Find where the given text appears and provide that cell's center as (X, Y) coordinate. 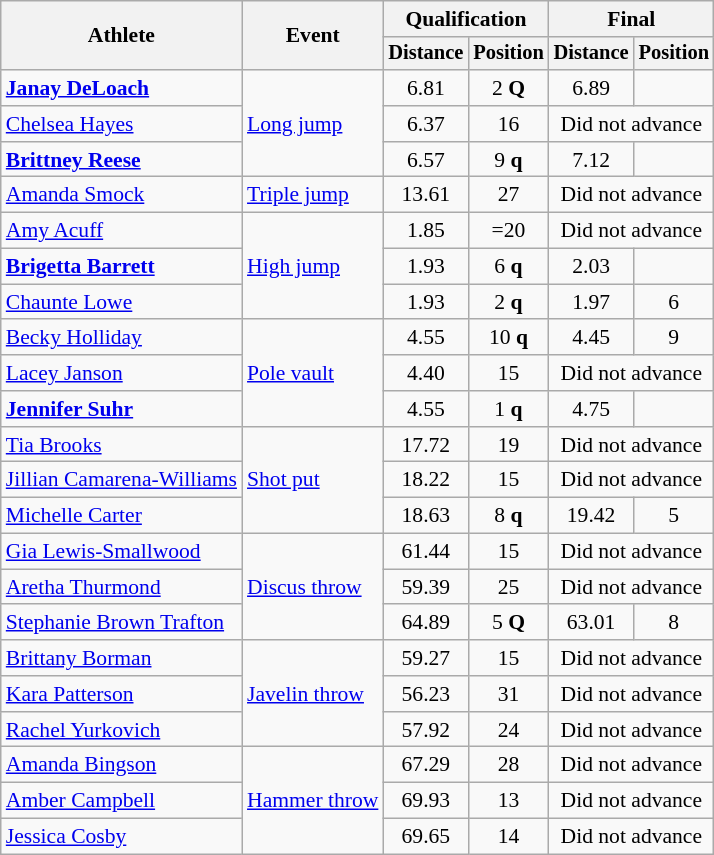
Amanda Bingson (122, 765)
Athlete (122, 36)
19.42 (592, 516)
Rachel Yurkovich (122, 730)
28 (508, 765)
8 (674, 623)
57.92 (426, 730)
9 q (508, 160)
Jessica Cosby (122, 837)
4.75 (592, 409)
5 Q (508, 623)
6.89 (592, 88)
Javelin throw (312, 694)
Event (312, 36)
Pole vault (312, 374)
Amber Campbell (122, 801)
6.81 (426, 88)
Kara Patterson (122, 694)
18.63 (426, 516)
Jillian Camarena-Williams (122, 480)
Final (632, 19)
5 (674, 516)
13.61 (426, 195)
Becky Holliday (122, 338)
4.40 (426, 373)
1.85 (426, 231)
1 q (508, 409)
6 (674, 302)
Brittany Borman (122, 658)
17.72 (426, 445)
61.44 (426, 552)
59.27 (426, 658)
27 (508, 195)
Jennifer Suhr (122, 409)
=20 (508, 231)
Amy Acuff (122, 231)
13 (508, 801)
6.57 (426, 160)
4.45 (592, 338)
9 (674, 338)
69.65 (426, 837)
31 (508, 694)
High jump (312, 266)
14 (508, 837)
Lacey Janson (122, 373)
24 (508, 730)
2 Q (508, 88)
59.39 (426, 587)
Triple jump (312, 195)
2 q (508, 302)
1.97 (592, 302)
19 (508, 445)
10 q (508, 338)
Hammer throw (312, 800)
Michelle Carter (122, 516)
Qualification (466, 19)
2.03 (592, 267)
Chaunte Lowe (122, 302)
Long jump (312, 124)
67.29 (426, 765)
Amanda Smock (122, 195)
8 q (508, 516)
Discus throw (312, 588)
6.37 (426, 124)
Chelsea Hayes (122, 124)
Brigetta Barrett (122, 267)
18.22 (426, 480)
6 q (508, 267)
56.23 (426, 694)
Stephanie Brown Trafton (122, 623)
69.93 (426, 801)
16 (508, 124)
Brittney Reese (122, 160)
64.89 (426, 623)
Janay DeLoach (122, 88)
Shot put (312, 480)
Aretha Thurmond (122, 587)
7.12 (592, 160)
63.01 (592, 623)
Gia Lewis-Smallwood (122, 552)
Tia Brooks (122, 445)
25 (508, 587)
